Search for the cell housing the specified text and yield its [X, Y] center coordinate. 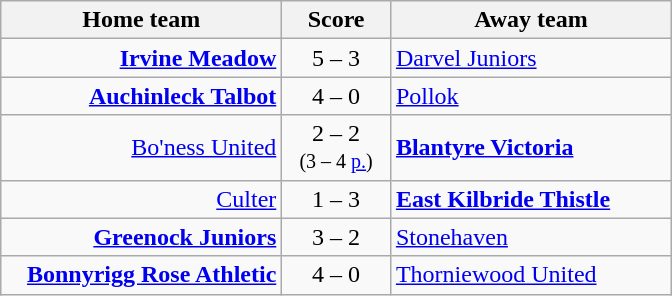
Greenock Juniors [142, 237]
2 – 2(3 – 4 p.) [336, 148]
Irvine Meadow [142, 58]
Stonehaven [530, 237]
5 – 3 [336, 58]
Pollok [530, 96]
Darvel Juniors [530, 58]
Culter [142, 199]
Home team [142, 20]
Score [336, 20]
Bonnyrigg Rose Athletic [142, 275]
1 – 3 [336, 199]
Auchinleck Talbot [142, 96]
East Kilbride Thistle [530, 199]
Blantyre Victoria [530, 148]
3 – 2 [336, 237]
Thorniewood United [530, 275]
Away team [530, 20]
Bo'ness United [142, 148]
